Search for the cell housing the specified text and yield its (X, Y) center coordinate. 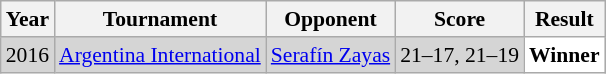
Winner (564, 55)
Argentina International (160, 55)
Score (460, 19)
21–17, 21–19 (460, 55)
Opponent (330, 19)
Result (564, 19)
Tournament (160, 19)
Serafín Zayas (330, 55)
Year (28, 19)
2016 (28, 55)
